Return [x, y] of the center of cell containing provided text 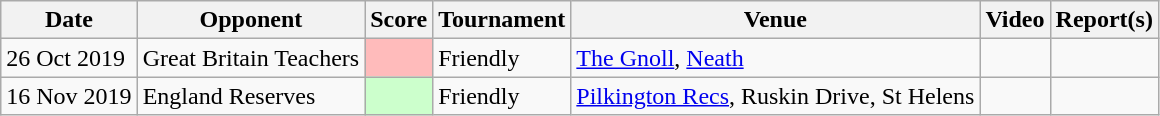
26 Oct 2019 [69, 58]
Report(s) [1104, 20]
England Reserves [251, 96]
The Gnoll, Neath [776, 58]
Opponent [251, 20]
Great Britain Teachers [251, 58]
Date [69, 20]
Score [399, 20]
16 Nov 2019 [69, 96]
Pilkington Recs, Ruskin Drive, St Helens [776, 96]
Venue [776, 20]
Video [1015, 20]
Tournament [502, 20]
